Output the [x, y] coordinate of the center of the cell containing the given text.  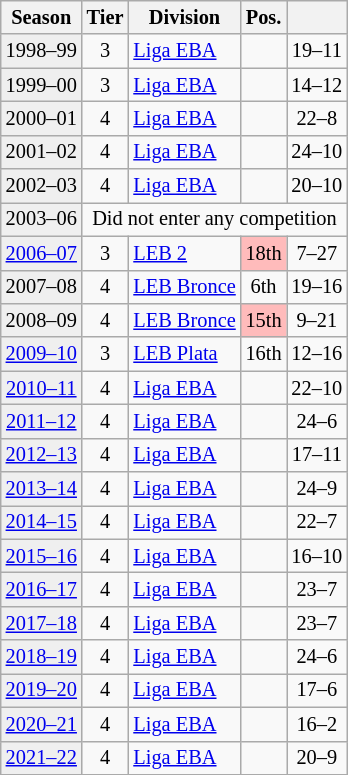
Pos. [264, 17]
LEB 2 [184, 253]
2002–03 [42, 186]
2019–20 [42, 690]
2010–11 [42, 388]
2021–22 [42, 758]
15th [264, 320]
2007–08 [42, 287]
20–10 [316, 186]
16–2 [316, 724]
2017–18 [42, 623]
2000–01 [42, 118]
7–27 [316, 253]
2009–10 [42, 354]
2020–21 [42, 724]
2011–12 [42, 421]
LEB Plata [184, 354]
Season [42, 17]
19–16 [316, 287]
24–9 [316, 489]
16–10 [316, 556]
Division [184, 17]
18th [264, 253]
19–11 [316, 51]
22–7 [316, 522]
16th [264, 354]
2018–19 [42, 657]
2013–14 [42, 489]
22–8 [316, 118]
17–6 [316, 690]
17–11 [316, 455]
2006–07 [42, 253]
12–16 [316, 354]
2016–17 [42, 589]
20–9 [316, 758]
2015–16 [42, 556]
22–10 [316, 388]
Tier [106, 17]
9–21 [316, 320]
Did not enter any competition [214, 219]
2001–02 [42, 152]
2014–15 [42, 522]
24–10 [316, 152]
6th [264, 287]
2003–06 [42, 219]
2012–13 [42, 455]
1999–00 [42, 85]
2008–09 [42, 320]
14–12 [316, 85]
1998–99 [42, 51]
